Return the [X, Y] coordinate for the center point of the cell that contains the specified text.  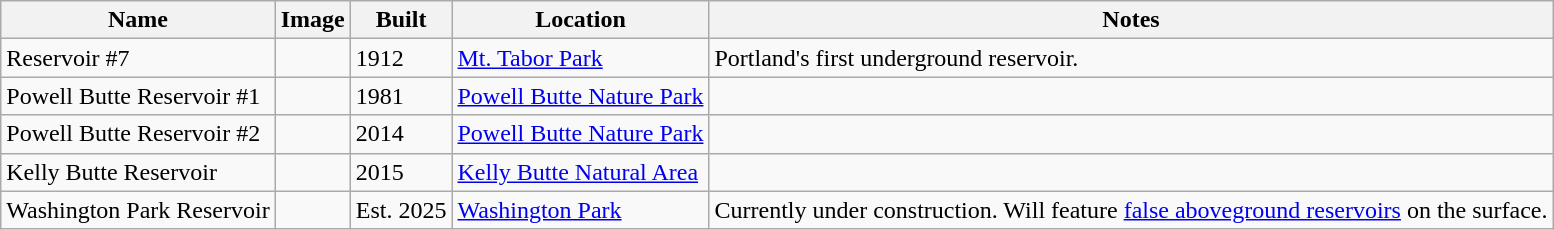
2015 [401, 172]
1981 [401, 96]
Powell Butte Reservoir #1 [138, 96]
Reservoir #7 [138, 58]
Kelly Butte Natural Area [580, 172]
Washington Park [580, 210]
2014 [401, 134]
Est. 2025 [401, 210]
1912 [401, 58]
Name [138, 20]
Mt. Tabor Park [580, 58]
Built [401, 20]
Kelly Butte Reservoir [138, 172]
Powell Butte Reservoir #2 [138, 134]
Portland's first underground reservoir. [1131, 58]
Image [312, 20]
Washington Park Reservoir [138, 210]
Currently under construction. Will feature false aboveground reservoirs on the surface. [1131, 210]
Notes [1131, 20]
Location [580, 20]
